Capture the cell that displays the provided text and extract its [X, Y] central coordinate. 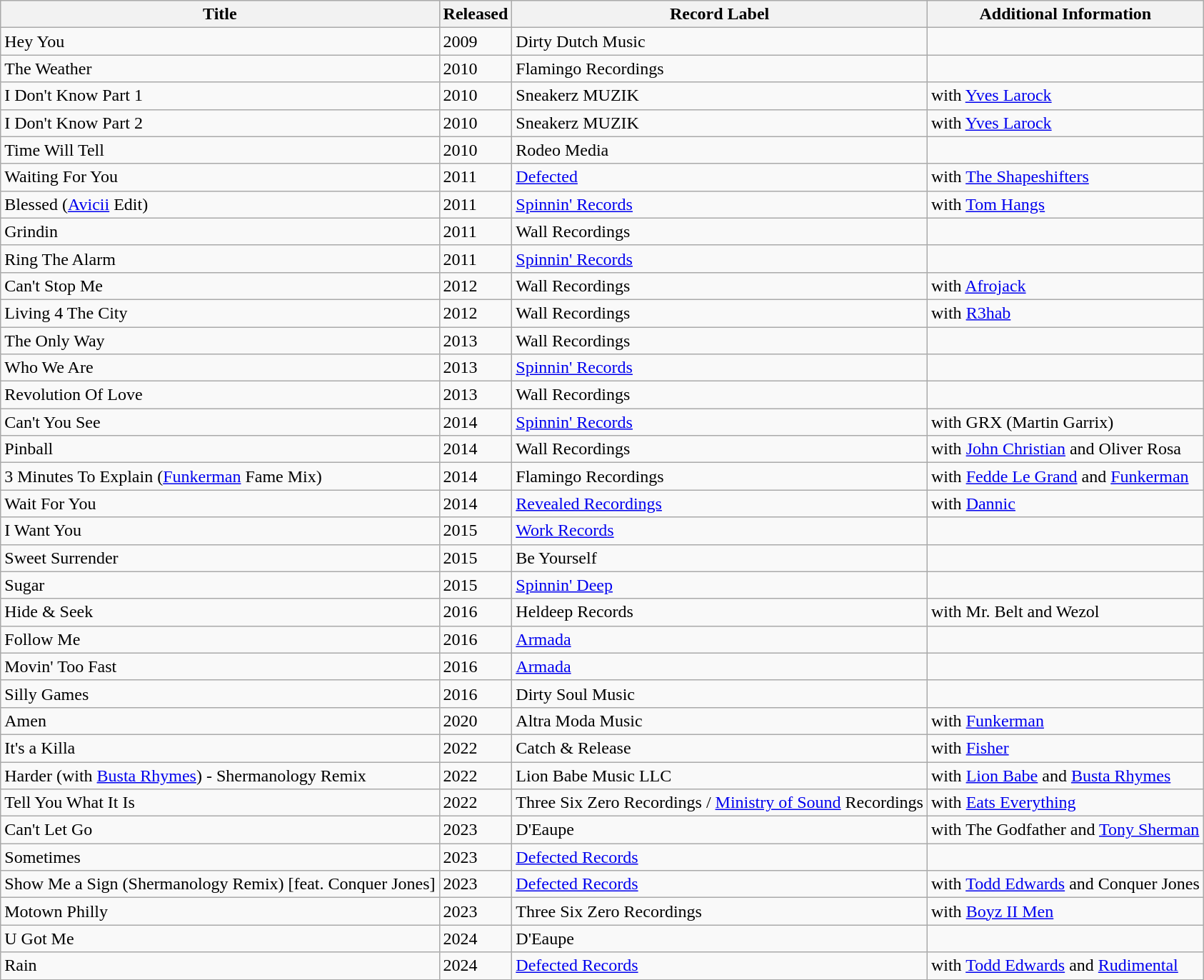
Motown Philly [220, 911]
2009 [476, 41]
with Mr. Belt and Wezol [1065, 612]
with The Shapeshifters [1065, 177]
Show Me a Sign (Shermanology Remix) [feat. Conquer Jones] [220, 884]
Hide & Seek [220, 612]
with Todd Edwards and Rudimental [1065, 966]
Wait For You [220, 504]
Silly Games [220, 694]
Three Six Zero Recordings [720, 911]
with R3hab [1065, 313]
with GRX (Martin Garrix) [1065, 422]
Revolution Of Love [220, 395]
with Afrojack [1065, 286]
Can't Let Go [220, 830]
Rain [220, 966]
U Got Me [220, 939]
2020 [476, 721]
I Don't Know Part 2 [220, 123]
Can't Stop Me [220, 286]
Dirty Soul Music [720, 694]
Rodeo Media [720, 150]
Be Yourself [720, 558]
Sweet Surrender [220, 558]
Spinnin' Deep [720, 585]
Additional Information [1065, 14]
I Want You [220, 531]
It's a Killa [220, 748]
Waiting For You [220, 177]
Amen [220, 721]
with Funkerman [1065, 721]
Catch & Release [720, 748]
The Weather [220, 69]
Follow Me [220, 639]
Sugar [220, 585]
Defected [720, 177]
Blessed (Avicii Edit) [220, 204]
Sometimes [220, 857]
with The Godfather and Tony Sherman [1065, 830]
Heldeep Records [720, 612]
Tell You What It Is [220, 803]
Dirty Dutch Music [720, 41]
Lion Babe Music LLC [720, 775]
with Fedde Le Grand and Funkerman [1065, 476]
Record Label [720, 14]
Grindin [220, 231]
Title [220, 14]
The Only Way [220, 341]
Released [476, 14]
3 Minutes To Explain (Funkerman Fame Mix) [220, 476]
with Boyz II Men [1065, 911]
with John Christian and Oliver Rosa [1065, 449]
Who We Are [220, 368]
Can't You See [220, 422]
Altra Moda Music [720, 721]
I Don't Know Part 1 [220, 96]
Time Will Tell [220, 150]
with Tom Hangs [1065, 204]
Revealed Recordings [720, 504]
with Todd Edwards and Conquer Jones [1065, 884]
Ring The Alarm [220, 259]
Hey You [220, 41]
Living 4 The City [220, 313]
with Fisher [1065, 748]
with Dannic [1065, 504]
with Eats Everything [1065, 803]
Harder (with Busta Rhymes) - Shermanology Remix [220, 775]
Three Six Zero Recordings / Ministry of Sound Recordings [720, 803]
Work Records [720, 531]
Pinball [220, 449]
with Lion Babe and Busta Rhymes [1065, 775]
Movin' Too Fast [220, 666]
